For the text-containing cell, return its midpoint in [x, y] coordinate format. 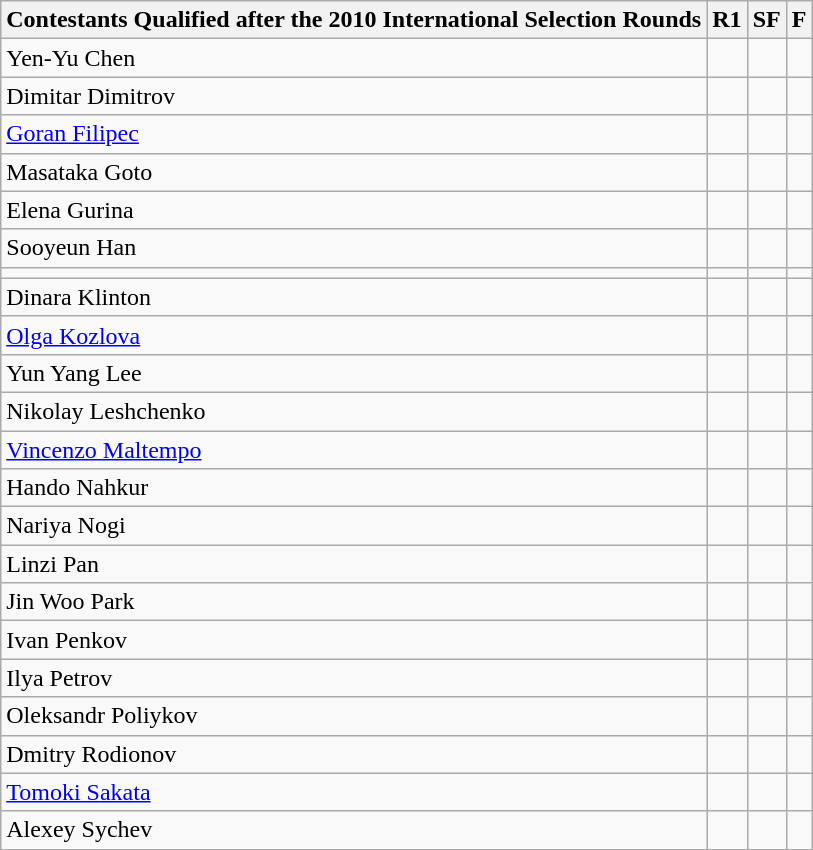
Goran Filipec [354, 134]
Contestants Qualified after the 2010 International Selection Rounds [354, 20]
Dinara Klinton [354, 297]
Elena Gurina [354, 210]
Dmitry Rodionov [354, 754]
Linzi Pan [354, 564]
Nikolay Leshchenko [354, 411]
Dimitar Dimitrov [354, 96]
Oleksandr Poliykov [354, 716]
F [799, 20]
Ivan Penkov [354, 640]
Ilya Petrov [354, 678]
Tomoki Sakata [354, 792]
Nariya Nogi [354, 526]
Alexey Sychev [354, 830]
Vincenzo Maltempo [354, 449]
Sooyeun Han [354, 248]
Yen-Yu Chen [354, 58]
Hando Nahkur [354, 488]
Jin Woo Park [354, 602]
Olga Kozlova [354, 335]
R1 [727, 20]
SF [766, 20]
Masataka Goto [354, 172]
Yun Yang Lee [354, 373]
